Provide the (x, y) coordinate of the cell's center where the given text is located.  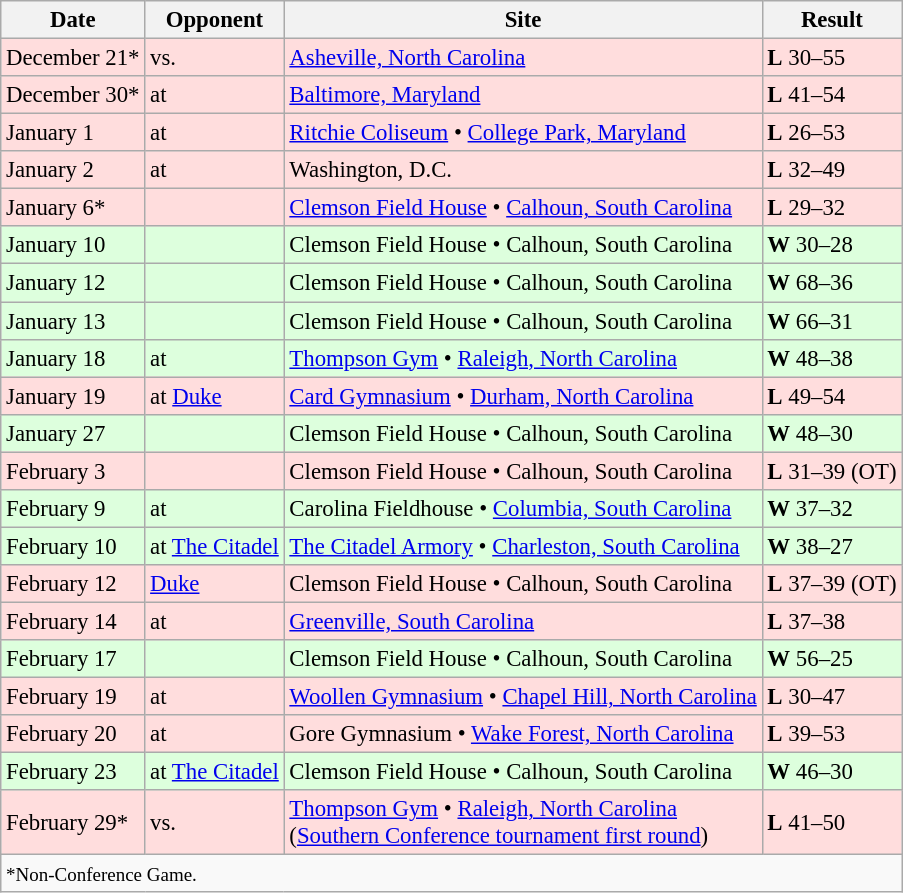
Washington, D.C. (523, 170)
W 37–32 (832, 509)
January 10 (73, 245)
Woollen Gymnasium • Chapel Hill, North Carolina (523, 697)
February 12 (73, 584)
Result (832, 20)
W 46–30 (832, 772)
Asheville, North Carolina (523, 58)
Carolina Fieldhouse • Columbia, South Carolina (523, 509)
L 37–39 (OT) (832, 584)
L 49–54 (832, 396)
January 19 (73, 396)
L 26–53 (832, 133)
February 10 (73, 546)
January 1 (73, 133)
Card Gymnasium • Durham, North Carolina (523, 396)
Date (73, 20)
January 2 (73, 170)
February 19 (73, 697)
February 14 (73, 621)
Greenville, South Carolina (523, 621)
December 21* (73, 58)
W 38–27 (832, 546)
W 68–36 (832, 283)
L 39–53 (832, 734)
*Non-Conference Game. (452, 874)
January 12 (73, 283)
L 30–55 (832, 58)
February 3 (73, 471)
Site (523, 20)
L 32–49 (832, 170)
January 18 (73, 358)
W 66–31 (832, 321)
February 23 (73, 772)
L 30–47 (832, 697)
L 37–38 (832, 621)
Duke (214, 584)
February 20 (73, 734)
L 29–32 (832, 208)
Thompson Gym • Raleigh, North Carolina(Southern Conference tournament first round) (523, 822)
December 30* (73, 95)
Gore Gymnasium • Wake Forest, North Carolina (523, 734)
W 56–25 (832, 659)
January 13 (73, 321)
Thompson Gym • Raleigh, North Carolina (523, 358)
January 6* (73, 208)
February 29* (73, 822)
Baltimore, Maryland (523, 95)
Ritchie Coliseum • College Park, Maryland (523, 133)
The Citadel Armory • Charleston, South Carolina (523, 546)
W 48–30 (832, 433)
L 31–39 (OT) (832, 471)
February 9 (73, 509)
L 41–50 (832, 822)
W 30–28 (832, 245)
L 41–54 (832, 95)
Opponent (214, 20)
January 27 (73, 433)
at Duke (214, 396)
W 48–38 (832, 358)
February 17 (73, 659)
